Pinpoint the cell where the given text exists, returning its (x, y) midpoint coordinate. 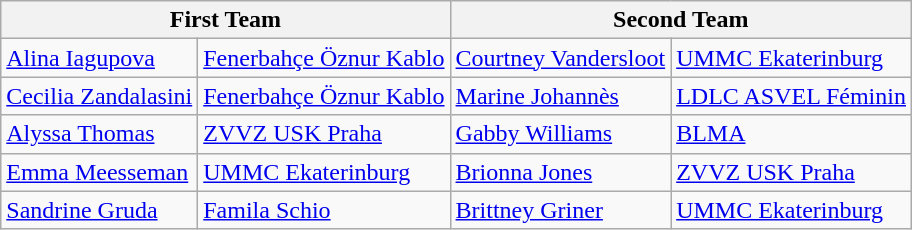
Alyssa Thomas (100, 134)
BLMA (792, 134)
Famila Schio (324, 210)
Sandrine Gruda (100, 210)
Gabby Williams (560, 134)
First Team (226, 20)
Courtney Vandersloot (560, 58)
Brittney Griner (560, 210)
Brionna Jones (560, 172)
Alina Iagupova (100, 58)
Second Team (680, 20)
Marine Johannès (560, 96)
LDLC ASVEL Féminin (792, 96)
Emma Meesseman (100, 172)
Cecilia Zandalasini (100, 96)
